Pinpoint the cell where the given text exists, returning its [x, y] midpoint coordinate. 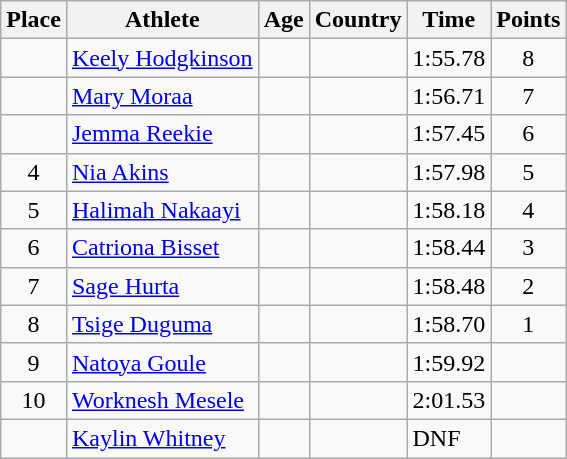
1:56.71 [449, 96]
1 [528, 324]
Catriona Bisset [162, 248]
Nia Akins [162, 172]
1:57.98 [449, 172]
DNF [449, 438]
Age [284, 20]
2 [528, 286]
10 [34, 400]
Kaylin Whitney [162, 438]
1:57.45 [449, 134]
Mary Moraa [162, 96]
1:58.44 [449, 248]
Sage Hurta [162, 286]
Athlete [162, 20]
Keely Hodgkinson [162, 58]
Tsige Duguma [162, 324]
Points [528, 20]
3 [528, 248]
1:55.78 [449, 58]
Jemma Reekie [162, 134]
1:59.92 [449, 362]
Time [449, 20]
1:58.48 [449, 286]
1:58.18 [449, 210]
1:58.70 [449, 324]
2:01.53 [449, 400]
Natoya Goule [162, 362]
9 [34, 362]
Place [34, 20]
Halimah Nakaayi [162, 210]
Country [358, 20]
Worknesh Mesele [162, 400]
